Provide the [X, Y] coordinate of the cell's center where the given text is located.  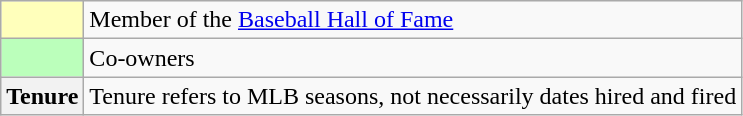
Member of the Baseball Hall of Fame [413, 20]
Tenure refers to MLB seasons, not necessarily dates hired and fired [413, 96]
Co-owners [413, 58]
Tenure [42, 96]
